Detect which cell encompasses the target text, then output its (x, y) center coordinate. 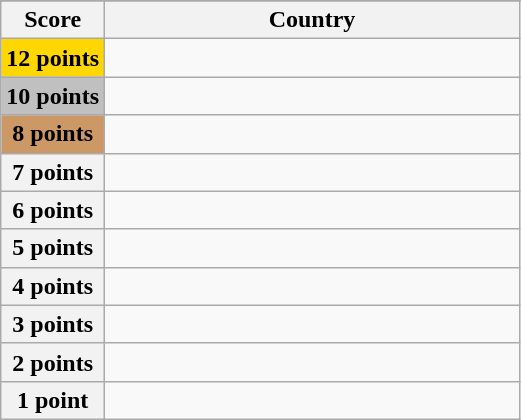
Score (53, 20)
4 points (53, 286)
6 points (53, 210)
2 points (53, 362)
8 points (53, 134)
12 points (53, 58)
Country (312, 20)
7 points (53, 172)
3 points (53, 324)
10 points (53, 96)
1 point (53, 400)
5 points (53, 248)
